Find where the given text appears and provide that cell's center as [x, y] coordinate. 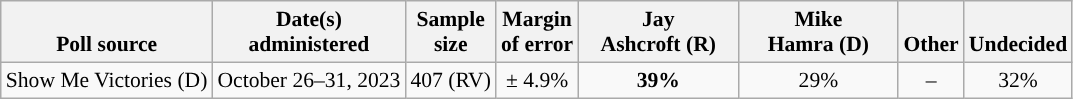
MikeHamra (D) [818, 32]
Poll source [107, 32]
Undecided [1018, 32]
Date(s)administered [308, 32]
JayAshcroft (R) [658, 32]
407 (RV) [450, 80]
Samplesize [450, 32]
Show Me Victories (D) [107, 80]
± 4.9% [537, 80]
October 26–31, 2023 [308, 80]
Other [930, 32]
29% [818, 80]
– [930, 80]
39% [658, 80]
32% [1018, 80]
Marginof error [537, 32]
